Find where the given text appears and provide that cell's center as [x, y] coordinate. 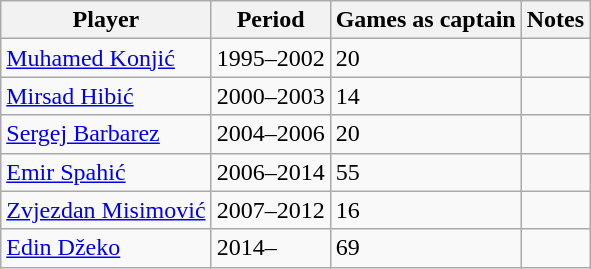
2006–2014 [270, 172]
2000–2003 [270, 96]
2007–2012 [270, 210]
2004–2006 [270, 134]
16 [426, 210]
Zvjezdan Misimović [106, 210]
69 [426, 248]
Mirsad Hibić [106, 96]
Period [270, 20]
1995–2002 [270, 58]
2014– [270, 248]
55 [426, 172]
Sergej Barbarez [106, 134]
14 [426, 96]
Games as captain [426, 20]
Muhamed Konjić [106, 58]
Player [106, 20]
Emir Spahić [106, 172]
Notes [555, 20]
Edin Džeko [106, 248]
